Return (X, Y) of the center of cell containing provided text 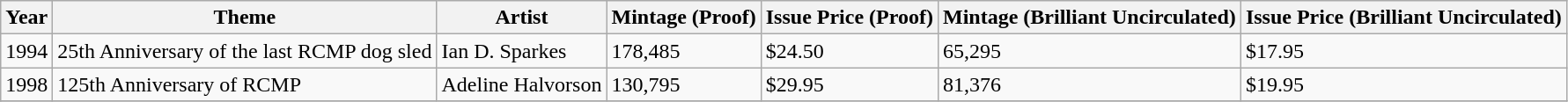
81,376 (1089, 84)
$24.50 (849, 51)
25th Anniversary of the last RCMP dog sled (245, 51)
Artist (521, 18)
$19.95 (1403, 84)
$29.95 (849, 84)
1994 (26, 51)
Issue Price (Brilliant Uncirculated) (1403, 18)
65,295 (1089, 51)
Mintage (Brilliant Uncirculated) (1089, 18)
$17.95 (1403, 51)
Theme (245, 18)
Issue Price (Proof) (849, 18)
Adeline Halvorson (521, 84)
178,485 (683, 51)
Year (26, 18)
Ian D. Sparkes (521, 51)
130,795 (683, 84)
1998 (26, 84)
Mintage (Proof) (683, 18)
125th Anniversary of RCMP (245, 84)
